Scan for the cell matching the given text and deliver its [x, y] coordinate at center. 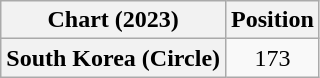
Position [273, 20]
South Korea (Circle) [114, 58]
Chart (2023) [114, 20]
173 [273, 58]
